Provide the (X, Y) coordinate of the cell's center where the given text is located.  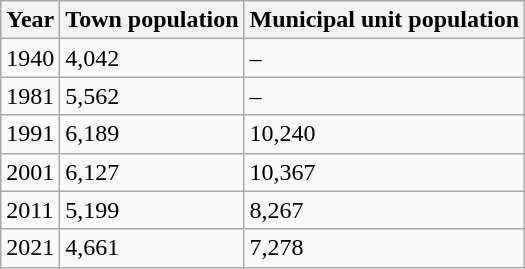
8,267 (384, 210)
1991 (30, 134)
Town population (152, 20)
6,127 (152, 172)
6,189 (152, 134)
Year (30, 20)
10,367 (384, 172)
7,278 (384, 248)
2011 (30, 210)
1981 (30, 96)
1940 (30, 58)
5,199 (152, 210)
4,661 (152, 248)
10,240 (384, 134)
2001 (30, 172)
5,562 (152, 96)
4,042 (152, 58)
2021 (30, 248)
Municipal unit population (384, 20)
